Extract the (X, Y) coordinate from the center of the cell holding the provided text.  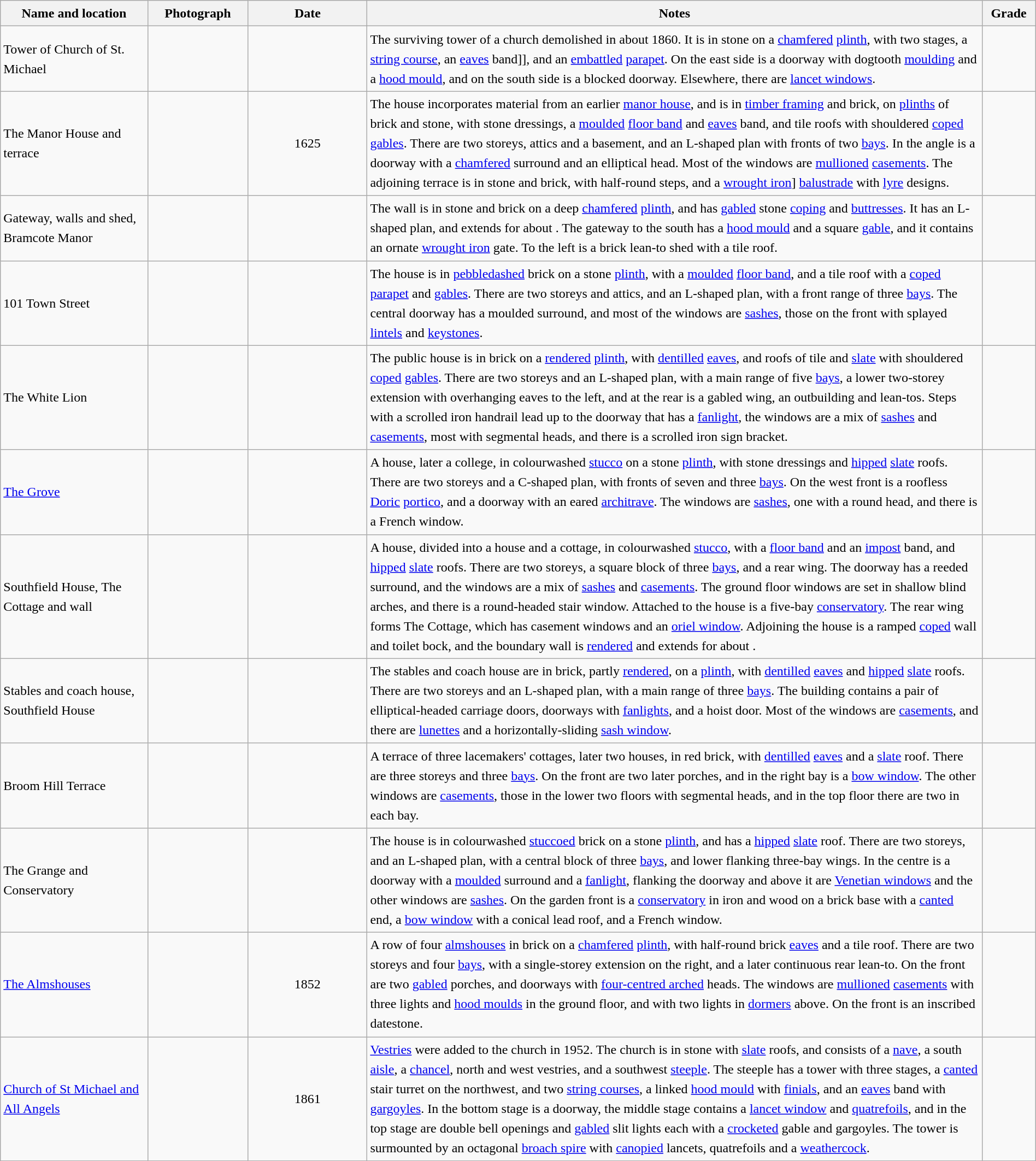
Broom Hill Terrace (74, 786)
1625 (308, 143)
Photograph (198, 13)
1852 (308, 985)
101 Town Street (74, 303)
Notes (674, 13)
Date (308, 13)
Name and location (74, 13)
The Manor House and terrace (74, 143)
Stables and coach house,Southfield House (74, 700)
The Grange and Conservatory (74, 880)
The White Lion (74, 398)
The Grove (74, 492)
Tower of Church of St. Michael (74, 59)
Southfield House, The Cottage and wall (74, 597)
Church of St Michael and All Angels (74, 1099)
The Almshouses (74, 985)
1861 (308, 1099)
Gateway, walls and shed,Bramcote Manor (74, 228)
Grade (1009, 13)
